Capture the cell that displays the provided text and extract its [x, y] central coordinate. 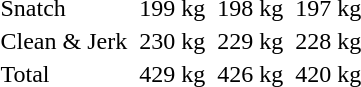
229 kg [250, 41]
230 kg [172, 41]
